Search for the cell housing the specified text and yield its [X, Y] center coordinate. 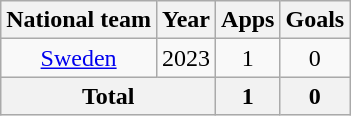
2023 [186, 58]
Apps [248, 20]
Goals [315, 20]
Year [186, 20]
Sweden [79, 58]
Total [108, 96]
National team [79, 20]
